Provide the (X, Y) coordinate of the cell's center where the given text is located.  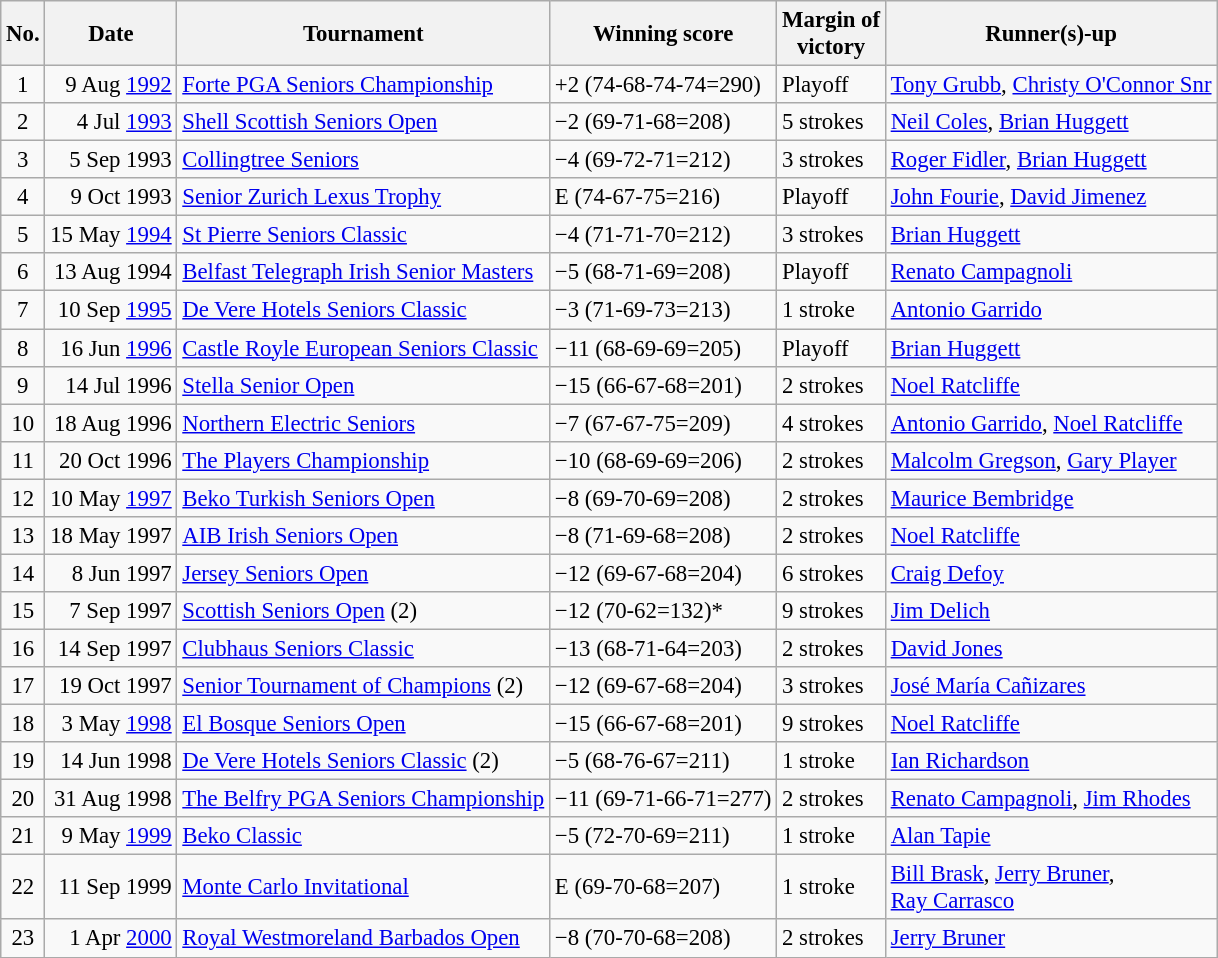
14 Jun 1998 (111, 761)
El Bosque Seniors Open (364, 724)
De Vere Hotels Seniors Classic (364, 310)
19 (23, 761)
Senior Tournament of Champions (2) (364, 686)
18 (23, 724)
Shell Scottish Seniors Open (364, 122)
5 Sep 1993 (111, 160)
David Jones (1050, 648)
−11 (69-71-66-71=277) (664, 799)
Castle Royle European Seniors Classic (364, 348)
Winning score (664, 34)
10 May 1997 (111, 498)
1 (23, 85)
20 (23, 799)
31 Aug 1998 (111, 799)
Antonio Garrido, Noel Ratcliffe (1050, 423)
10 Sep 1995 (111, 310)
The Players Championship (364, 460)
Maurice Bembridge (1050, 498)
Malcolm Gregson, Gary Player (1050, 460)
Tournament (364, 34)
−11 (68-69-69=205) (664, 348)
Beko Classic (364, 836)
Royal Westmoreland Barbados Open (364, 939)
Date (111, 34)
16 (23, 648)
De Vere Hotels Seniors Classic (2) (364, 761)
14 Sep 1997 (111, 648)
Jersey Seniors Open (364, 573)
13 (23, 536)
9 (23, 385)
−5 (72-70-69=211) (664, 836)
4 strokes (832, 423)
−12 (70-62=132)* (664, 611)
E (69-70-68=207) (664, 888)
3 May 1998 (111, 724)
3 (23, 160)
−7 (67-67-75=209) (664, 423)
6 (23, 273)
14 (23, 573)
4 (23, 197)
16 Jun 1996 (111, 348)
15 May 1994 (111, 235)
12 (23, 498)
St Pierre Seniors Classic (364, 235)
10 (23, 423)
14 Jul 1996 (111, 385)
7 Sep 1997 (111, 611)
Beko Turkish Seniors Open (364, 498)
5 strokes (832, 122)
−13 (68-71-64=203) (664, 648)
Renato Campagnoli, Jim Rhodes (1050, 799)
Alan Tapie (1050, 836)
Margin ofvictory (832, 34)
−2 (69-71-68=208) (664, 122)
Jim Delich (1050, 611)
−5 (68-71-69=208) (664, 273)
Belfast Telegraph Irish Senior Masters (364, 273)
John Fourie, David Jimenez (1050, 197)
1 Apr 2000 (111, 939)
8 Jun 1997 (111, 573)
9 Aug 1992 (111, 85)
No. (23, 34)
7 (23, 310)
E (74-67-75=216) (664, 197)
Northern Electric Seniors (364, 423)
Monte Carlo Invitational (364, 888)
8 (23, 348)
AIB Irish Seniors Open (364, 536)
22 (23, 888)
Jerry Bruner (1050, 939)
Antonio Garrido (1050, 310)
Scottish Seniors Open (2) (364, 611)
+2 (74-68-74-74=290) (664, 85)
4 Jul 1993 (111, 122)
−5 (68-76-67=211) (664, 761)
Runner(s)-up (1050, 34)
11 Sep 1999 (111, 888)
Clubhaus Seniors Classic (364, 648)
−3 (71-69-73=213) (664, 310)
Ian Richardson (1050, 761)
Roger Fidler, Brian Huggett (1050, 160)
17 (23, 686)
−8 (70-70-68=208) (664, 939)
11 (23, 460)
21 (23, 836)
6 strokes (832, 573)
−8 (69-70-69=208) (664, 498)
Renato Campagnoli (1050, 273)
9 May 1999 (111, 836)
Senior Zurich Lexus Trophy (364, 197)
18 May 1997 (111, 536)
José María Cañizares (1050, 686)
−4 (71-71-70=212) (664, 235)
Bill Brask, Jerry Bruner, Ray Carrasco (1050, 888)
−4 (69-72-71=212) (664, 160)
20 Oct 1996 (111, 460)
Forte PGA Seniors Championship (364, 85)
Tony Grubb, Christy O'Connor Snr (1050, 85)
13 Aug 1994 (111, 273)
−10 (68-69-69=206) (664, 460)
Stella Senior Open (364, 385)
Neil Coles, Brian Huggett (1050, 122)
5 (23, 235)
19 Oct 1997 (111, 686)
15 (23, 611)
18 Aug 1996 (111, 423)
23 (23, 939)
Craig Defoy (1050, 573)
The Belfry PGA Seniors Championship (364, 799)
−8 (71-69-68=208) (664, 536)
9 Oct 1993 (111, 197)
2 (23, 122)
Collingtree Seniors (364, 160)
